Determine the [X, Y] coordinate at the center of the cell enclosing the given text.  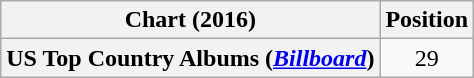
Chart (2016) [190, 20]
29 [427, 58]
US Top Country Albums (Billboard) [190, 58]
Position [427, 20]
